Detect which cell encompasses the target text, then output its [x, y] center coordinate. 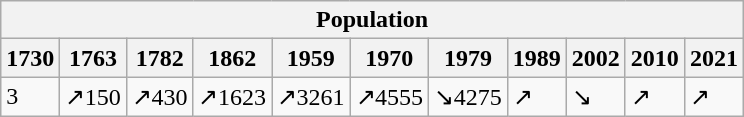
↘ [596, 97]
3 [30, 97]
1862 [232, 58]
↗4555 [390, 97]
2010 [654, 58]
↗1623 [232, 97]
↗430 [160, 97]
↗150 [94, 97]
1730 [30, 58]
2021 [714, 58]
1782 [160, 58]
↘4275 [468, 97]
1979 [468, 58]
2002 [596, 58]
1959 [312, 58]
↗3261 [312, 97]
1989 [536, 58]
Population [372, 20]
1763 [94, 58]
1970 [390, 58]
